Pinpoint the cell where the given text exists, returning its [X, Y] midpoint coordinate. 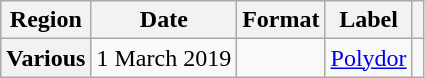
Polydor [368, 58]
Region [46, 20]
Format [281, 20]
1 March 2019 [164, 58]
Date [164, 20]
Label [368, 20]
Various [46, 58]
